Search for the cell housing the specified text and yield its (X, Y) center coordinate. 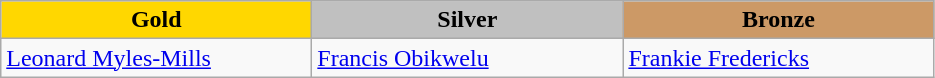
Francis Obikwelu (468, 58)
Leonard Myles-Mills (156, 58)
Silver (468, 20)
Bronze (778, 20)
Gold (156, 20)
Frankie Fredericks (778, 58)
